Capture the cell that displays the provided text and extract its (x, y) central coordinate. 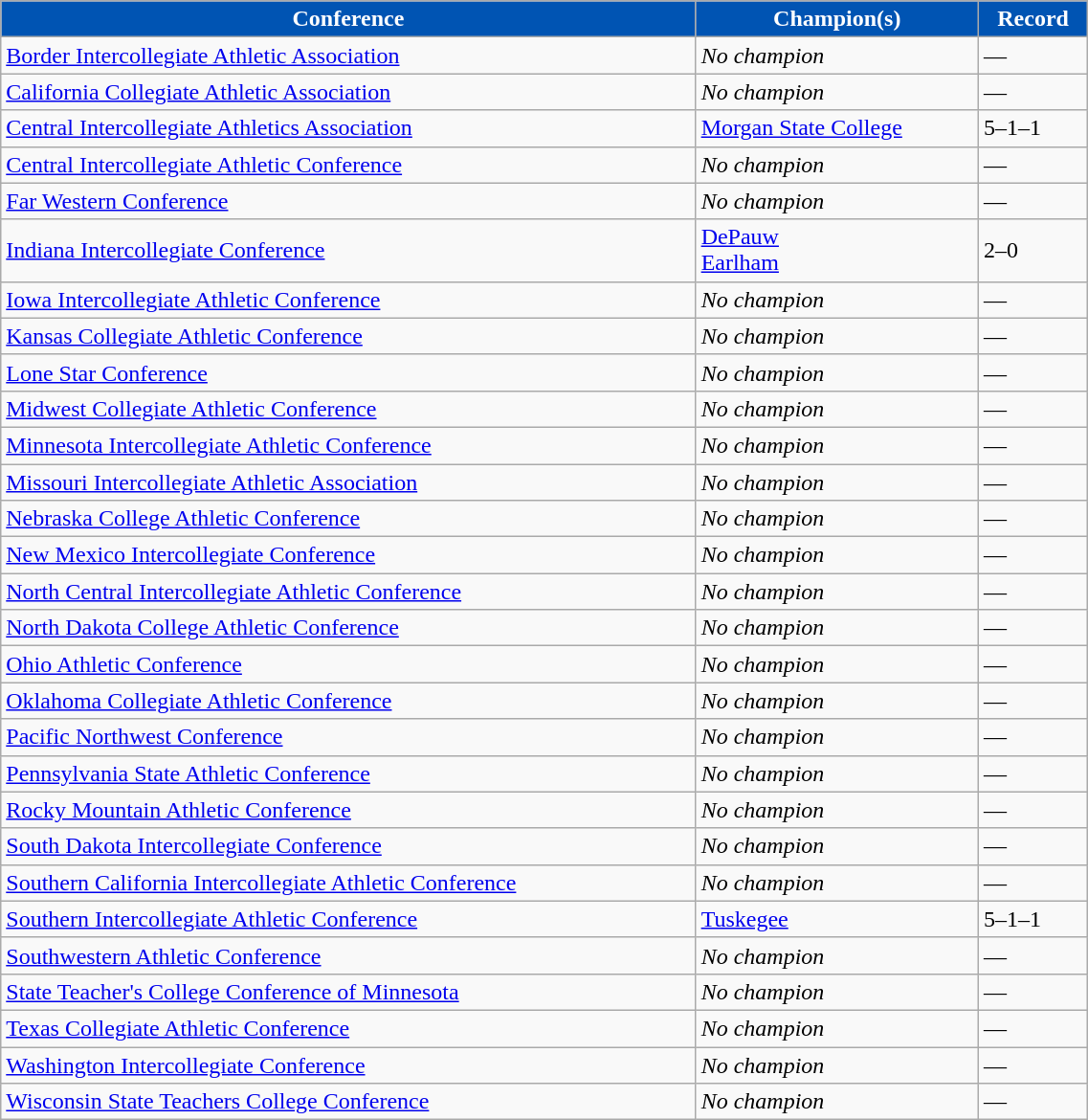
Central Intercollegiate Athletic Conference (348, 165)
New Mexico Intercollegiate Conference (348, 555)
Kansas Collegiate Athletic Conference (348, 336)
Tuskegee (836, 919)
Southwestern Athletic Conference (348, 955)
Oklahoma Collegiate Athletic Conference (348, 701)
California Collegiate Athletic Association (348, 92)
Indiana Intercollegiate Conference (348, 251)
Iowa Intercollegiate Athletic Conference (348, 300)
Record (1032, 19)
South Dakota Intercollegiate Conference (348, 846)
Washington Intercollegiate Conference (348, 1065)
DePauwEarlham (836, 251)
2–0 (1032, 251)
Morgan State College (836, 128)
Southern Intercollegiate Athletic Conference (348, 919)
Lone Star Conference (348, 372)
North Central Intercollegiate Athletic Conference (348, 592)
Southern California Intercollegiate Athletic Conference (348, 883)
Champion(s) (836, 19)
Minnesota Intercollegiate Athletic Conference (348, 445)
Texas Collegiate Athletic Conference (348, 1028)
Midwest Collegiate Athletic Conference (348, 409)
Wisconsin State Teachers College Conference (348, 1102)
Border Intercollegiate Athletic Association (348, 56)
Conference (348, 19)
Nebraska College Athletic Conference (348, 519)
North Dakota College Athletic Conference (348, 628)
Missouri Intercollegiate Athletic Association (348, 482)
Pennsylvania State Athletic Conference (348, 773)
Far Western Conference (348, 201)
State Teacher's College Conference of Minnesota (348, 992)
Central Intercollegiate Athletics Association (348, 128)
Rocky Mountain Athletic Conference (348, 810)
Ohio Athletic Conference (348, 664)
Pacific Northwest Conference (348, 737)
